Output the [X, Y] coordinate of the center of the cell containing the given text.  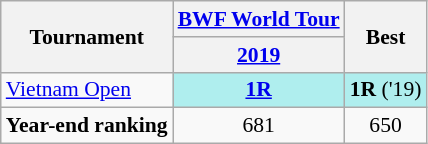
BWF World Tour [259, 19]
650 [386, 126]
2019 [259, 55]
681 [259, 126]
Tournament [87, 36]
1R [259, 90]
Vietnam Open [87, 90]
Year-end ranking [87, 126]
1R ('19) [386, 90]
Best [386, 36]
